From the cell containing the given text, extract its center point as [x, y] coordinate. 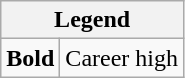
Career high [122, 58]
Bold [30, 58]
Legend [92, 20]
